Return [x, y] of the center of cell containing provided text 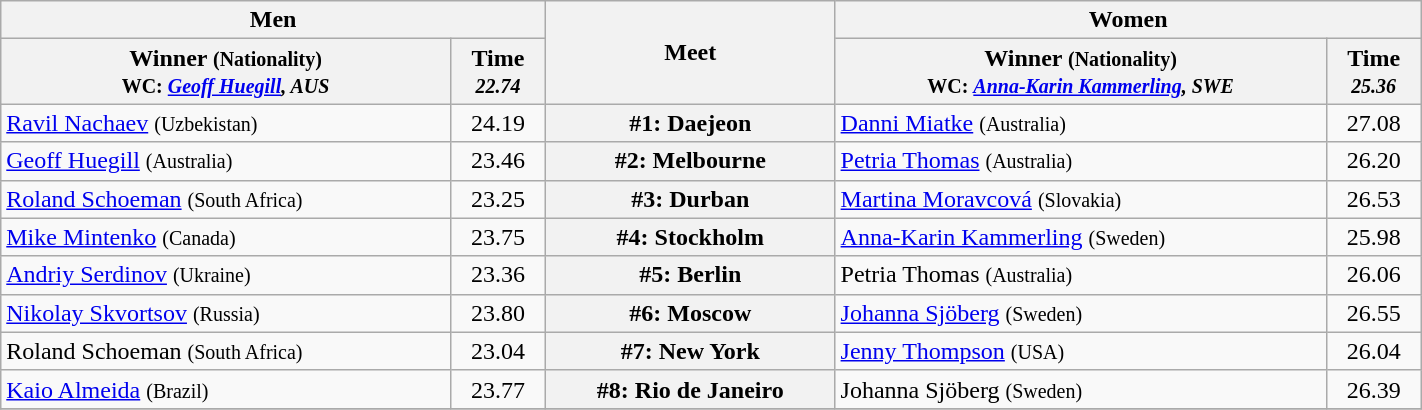
23.80 [498, 313]
26.06 [1374, 275]
Time 22.74 [498, 72]
Mike Mintenko (Canada) [226, 237]
Kaio Almeida (Brazil) [226, 389]
Ravil Nachaev (Uzbekistan) [226, 123]
23.04 [498, 351]
23.46 [498, 161]
27.08 [1374, 123]
Nikolay Skvortsov (Russia) [226, 313]
Jenny Thompson (USA) [1080, 351]
#4: Stockholm [691, 237]
#8: Rio de Janeiro [691, 389]
26.55 [1374, 313]
#7: New York [691, 351]
23.25 [498, 199]
26.39 [1374, 389]
#1: Daejeon [691, 123]
Women [1128, 20]
#3: Durban [691, 199]
Winner (Nationality) WC: Geoff Huegill, AUS [226, 72]
26.53 [1374, 199]
26.20 [1374, 161]
26.04 [1374, 351]
23.77 [498, 389]
#2: Melbourne [691, 161]
23.36 [498, 275]
Winner (Nationality)WC: Anna-Karin Kammerling, SWE [1080, 72]
Andriy Serdinov (Ukraine) [226, 275]
25.98 [1374, 237]
#6: Moscow [691, 313]
23.75 [498, 237]
Meet [691, 52]
Martina Moravcová (Slovakia) [1080, 199]
Men [274, 20]
Anna-Karin Kammerling (Sweden) [1080, 237]
24.19 [498, 123]
Geoff Huegill (Australia) [226, 161]
#5: Berlin [691, 275]
Danni Miatke (Australia) [1080, 123]
Time25.36 [1374, 72]
